Find where the given text appears and provide that cell's center as [x, y] coordinate. 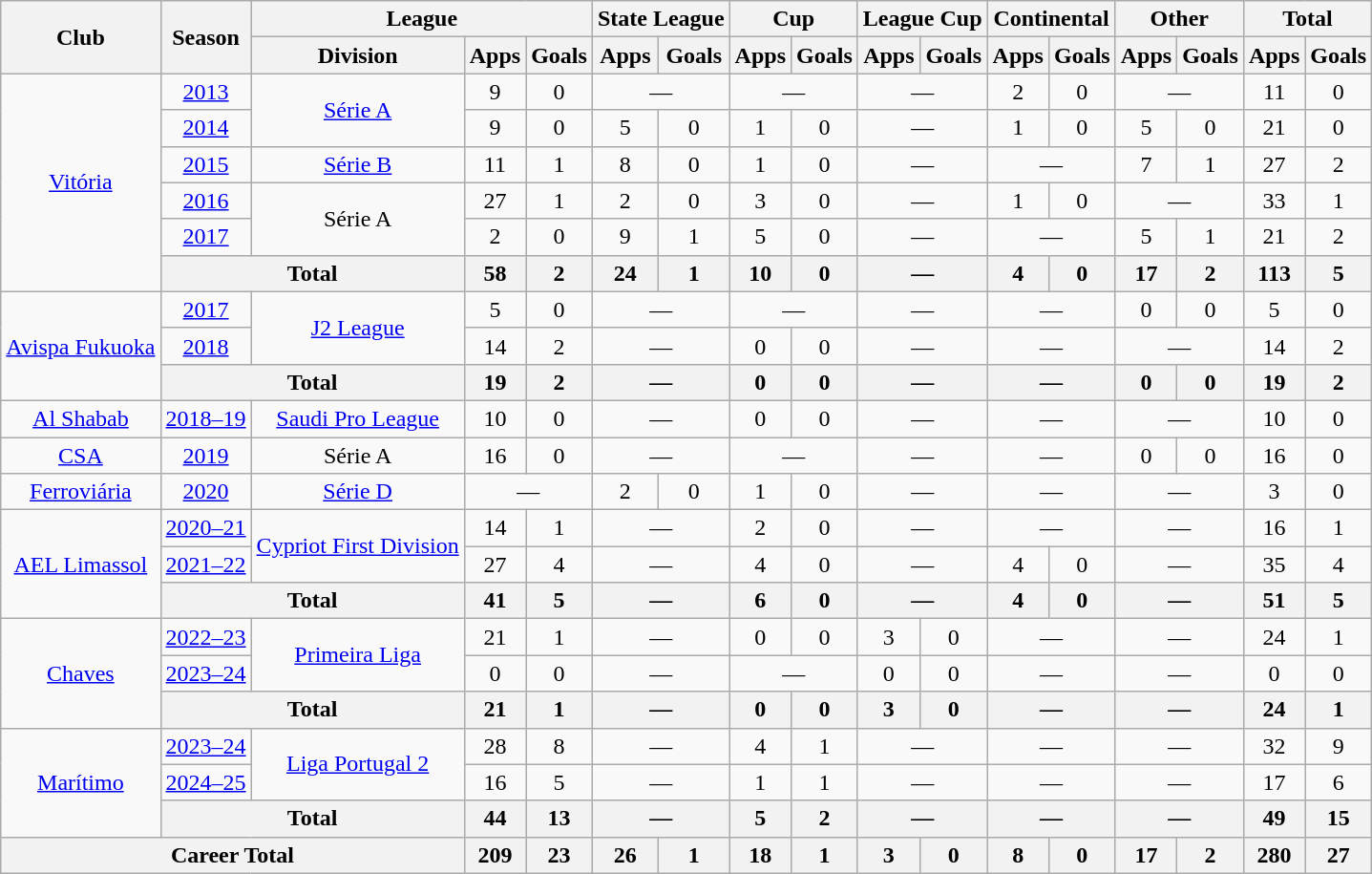
CSA [80, 456]
18 [760, 855]
2016 [206, 201]
Liga Portugal 2 [357, 764]
280 [1274, 855]
Career Total [233, 855]
33 [1274, 201]
Avispa Fukuoka [80, 346]
15 [1339, 819]
Cup [793, 19]
Season [206, 37]
28 [495, 746]
13 [559, 819]
2020 [206, 492]
Ferroviária [80, 492]
Marítimo [80, 782]
32 [1274, 746]
Primeira Liga [357, 655]
2024–25 [206, 782]
2013 [206, 92]
AEL Limassol [80, 565]
7 [1146, 164]
2018–19 [206, 418]
35 [1274, 565]
23 [559, 855]
2022–23 [206, 637]
113 [1274, 273]
League [422, 19]
J2 League [357, 328]
209 [495, 855]
2014 [206, 128]
Division [357, 55]
Al Shabab [80, 418]
51 [1274, 601]
2021–22 [206, 565]
2020–21 [206, 528]
Série B [357, 164]
Saudi Pro League [357, 418]
Vitória [80, 182]
Cypriot First Division [357, 546]
41 [495, 601]
44 [495, 819]
26 [624, 855]
49 [1274, 819]
Chaves [80, 673]
2015 [206, 164]
Série D [357, 492]
2018 [206, 346]
2019 [206, 456]
58 [495, 273]
State League [661, 19]
Continental [1051, 19]
Club [80, 37]
League Cup [922, 19]
Other [1179, 19]
